Locate the cell with the specified text and output its [X, Y] center coordinate. 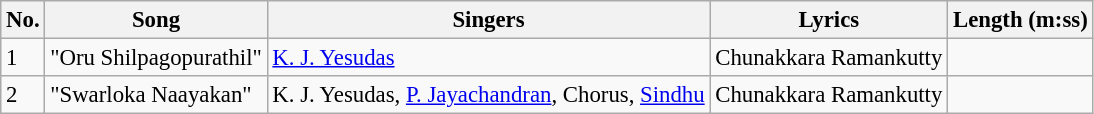
"Swarloka Naayakan" [156, 95]
No. [23, 20]
1 [23, 58]
2 [23, 95]
Singers [488, 20]
Lyrics [829, 20]
Length (m:ss) [1020, 20]
K. J. Yesudas, P. Jayachandran, Chorus, Sindhu [488, 95]
Song [156, 20]
K. J. Yesudas [488, 58]
"Oru Shilpagopurathil" [156, 58]
